Scan for the cell matching the given text and deliver its [x, y] coordinate at center. 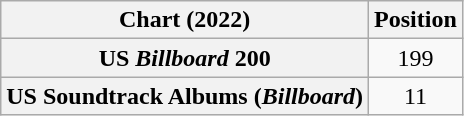
Position [416, 20]
11 [416, 96]
199 [416, 58]
US Billboard 200 [185, 58]
Chart (2022) [185, 20]
US Soundtrack Albums (Billboard) [185, 96]
